Pinpoint the cell where the given text exists, returning its (x, y) midpoint coordinate. 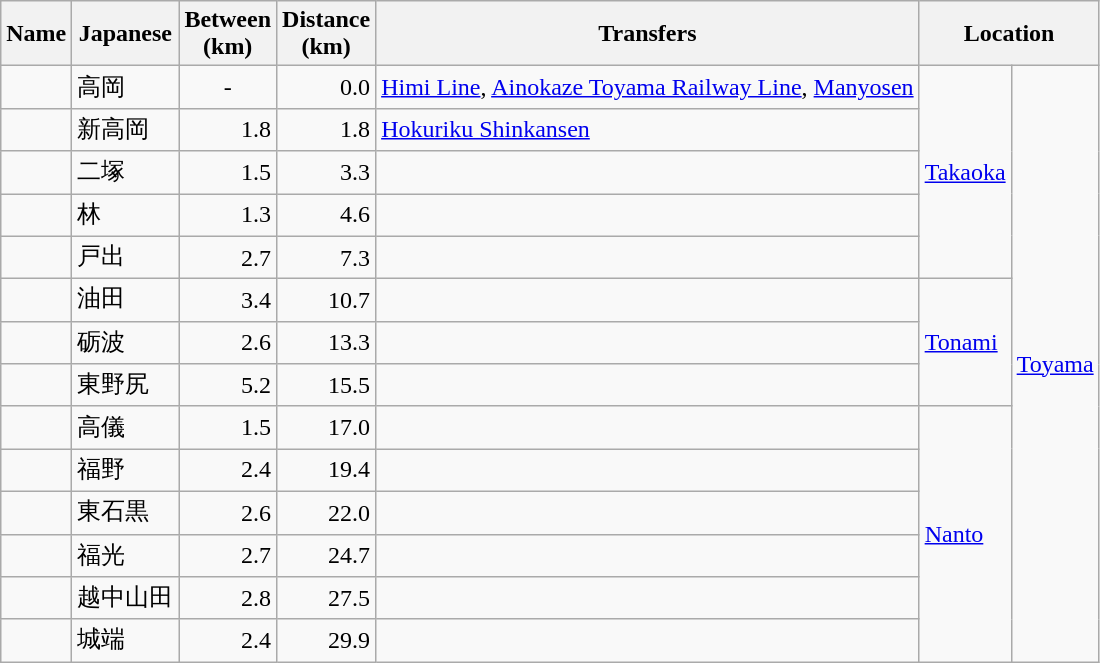
東石黒 (126, 512)
Toyama (1055, 364)
Distance(km) (326, 34)
3.3 (326, 172)
福野 (126, 470)
4.6 (326, 216)
- (228, 88)
17.0 (326, 428)
0.0 (326, 88)
Transfers (648, 34)
13.3 (326, 342)
Name (36, 34)
10.7 (326, 300)
油田 (126, 300)
高儀 (126, 428)
Tonami (965, 343)
Location (1009, 34)
Nanto (965, 534)
高岡 (126, 88)
Hokuriku Shinkansen (648, 130)
Between(km) (228, 34)
城端 (126, 640)
二塚 (126, 172)
戸出 (126, 258)
Japanese (126, 34)
福光 (126, 556)
1.3 (228, 216)
22.0 (326, 512)
29.9 (326, 640)
砺波 (126, 342)
5.2 (228, 386)
7.3 (326, 258)
Himi Line, Ainokaze Toyama Railway Line, Manyosen (648, 88)
越中山田 (126, 598)
15.5 (326, 386)
林 (126, 216)
19.4 (326, 470)
27.5 (326, 598)
3.4 (228, 300)
新高岡 (126, 130)
Takaoka (965, 172)
2.8 (228, 598)
東野尻 (126, 386)
24.7 (326, 556)
